Identify which cell holds the provided text, then report its [X, Y] central coordinate. 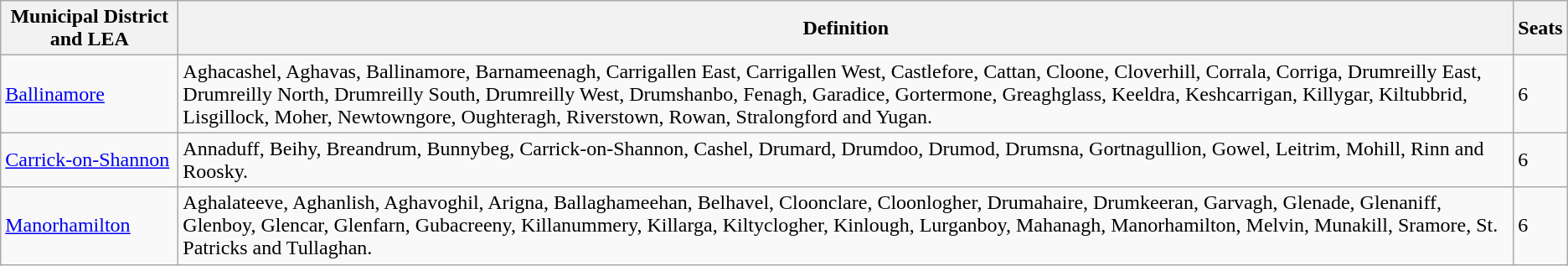
Seats [1540, 29]
Manorhamilton [90, 226]
Municipal District and LEA [90, 29]
Ballinamore [90, 94]
Definition [846, 29]
Carrick-on-Shannon [90, 159]
